Capture the cell that displays the provided text and extract its [x, y] central coordinate. 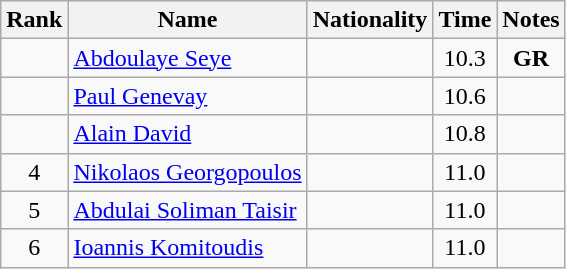
5 [34, 210]
Abdulai Soliman Taisir [188, 210]
Name [188, 20]
10.3 [465, 58]
10.8 [465, 134]
4 [34, 172]
Ioannis Komitoudis [188, 248]
Rank [34, 20]
Alain David [188, 134]
GR [531, 58]
Nationality [370, 20]
Time [465, 20]
6 [34, 248]
Notes [531, 20]
Nikolaos Georgopoulos [188, 172]
10.6 [465, 96]
Abdoulaye Seye [188, 58]
Paul Genevay [188, 96]
